Output the [X, Y] coordinate of the center of the cell containing the given text.  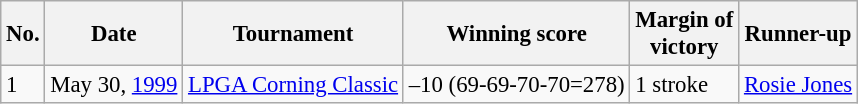
Tournament [294, 34]
–10 (69-69-70-70=278) [516, 85]
May 30, 1999 [114, 85]
Margin of victory [684, 34]
Date [114, 34]
Rosie Jones [798, 85]
Winning score [516, 34]
1 [23, 85]
Runner-up [798, 34]
1 stroke [684, 85]
LPGA Corning Classic [294, 85]
No. [23, 34]
